Scan for the cell matching the given text and deliver its (X, Y) coordinate at center. 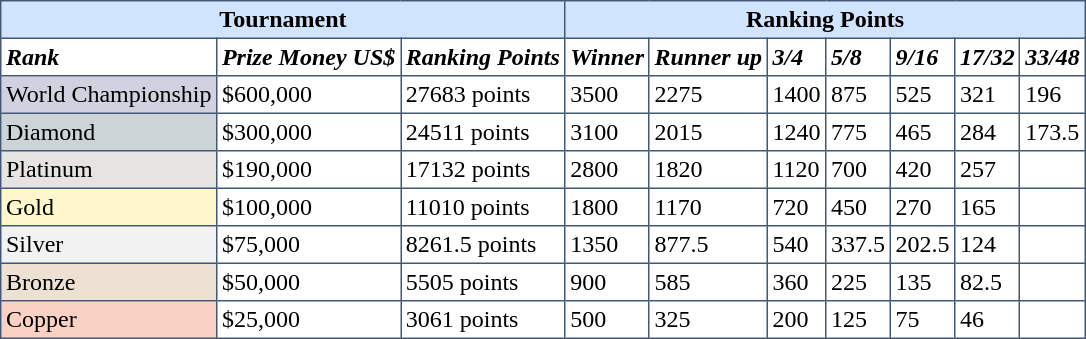
360 (796, 282)
Gold (109, 207)
325 (708, 320)
8261.5 points (482, 245)
World Championship (109, 95)
$100,000 (309, 207)
1170 (708, 207)
875 (858, 95)
257 (988, 170)
Platinum (109, 170)
2275 (708, 95)
1820 (708, 170)
17/32 (988, 57)
321 (988, 95)
225 (858, 282)
24511 points (482, 132)
5505 points (482, 282)
9/16 (922, 57)
465 (922, 132)
2015 (708, 132)
Tournament (283, 20)
Copper (109, 320)
540 (796, 245)
900 (607, 282)
Prize Money US$ (309, 57)
$75,000 (309, 245)
420 (922, 170)
1240 (796, 132)
2800 (607, 170)
Rank (109, 57)
$600,000 (309, 95)
3500 (607, 95)
$25,000 (309, 320)
$300,000 (309, 132)
337.5 (858, 245)
585 (708, 282)
775 (858, 132)
Runner up (708, 57)
1350 (607, 245)
Bronze (109, 282)
46 (988, 320)
5/8 (858, 57)
3061 points (482, 320)
135 (922, 282)
27683 points (482, 95)
11010 points (482, 207)
196 (1052, 95)
3/4 (796, 57)
125 (858, 320)
124 (988, 245)
202.5 (922, 245)
3100 (607, 132)
877.5 (708, 245)
1400 (796, 95)
75 (922, 320)
Diamond (109, 132)
17132 points (482, 170)
Winner (607, 57)
525 (922, 95)
$50,000 (309, 282)
Silver (109, 245)
284 (988, 132)
1800 (607, 207)
33/48 (1052, 57)
720 (796, 207)
200 (796, 320)
$190,000 (309, 170)
82.5 (988, 282)
1120 (796, 170)
500 (607, 320)
450 (858, 207)
165 (988, 207)
270 (922, 207)
700 (858, 170)
173.5 (1052, 132)
